From the cell containing the given text, extract its center point as (x, y) coordinate. 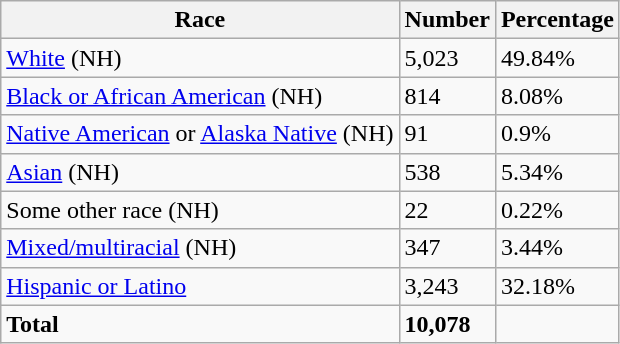
Mixed/multiracial (NH) (200, 248)
5,023 (447, 58)
49.84% (557, 58)
Hispanic or Latino (200, 286)
814 (447, 96)
Race (200, 20)
347 (447, 248)
White (NH) (200, 58)
8.08% (557, 96)
Number (447, 20)
0.9% (557, 134)
538 (447, 172)
10,078 (447, 324)
3,243 (447, 286)
32.18% (557, 286)
22 (447, 210)
3.44% (557, 248)
Native American or Alaska Native (NH) (200, 134)
Some other race (NH) (200, 210)
0.22% (557, 210)
Total (200, 324)
Asian (NH) (200, 172)
91 (447, 134)
Black or African American (NH) (200, 96)
Percentage (557, 20)
5.34% (557, 172)
